Capture the cell that displays the provided text and extract its (x, y) central coordinate. 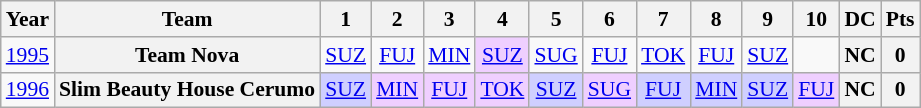
1 (346, 19)
1995 (28, 55)
4 (502, 19)
Team (187, 19)
Slim Beauty House Cerumo (187, 90)
3 (449, 19)
Team Nova (187, 55)
7 (663, 19)
2 (397, 19)
DC (860, 19)
10 (816, 19)
Year (28, 19)
5 (556, 19)
6 (610, 19)
1996 (28, 90)
8 (716, 19)
Pts (900, 19)
9 (768, 19)
